Locate the cell with the specified text and output its [X, Y] center coordinate. 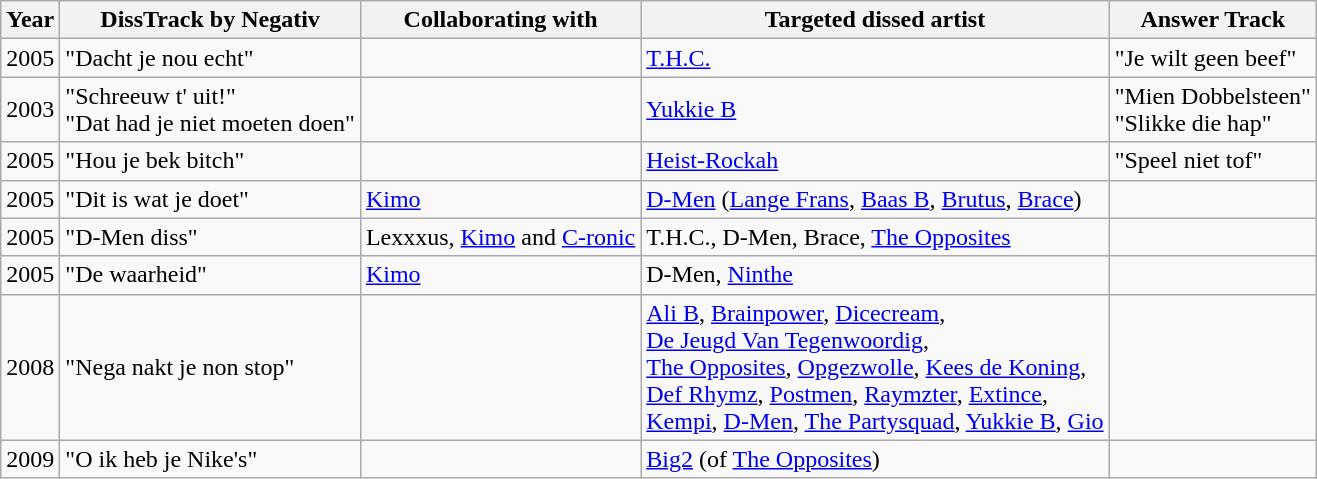
"Schreeuw t' uit!" "Dat had je niet moeten doen" [210, 110]
"De waarheid" [210, 275]
Collaborating with [500, 20]
Answer Track [1212, 20]
"Hou je bek bitch" [210, 161]
T.H.C. [875, 58]
"Speel niet tof" [1212, 161]
2003 [30, 110]
"Je wilt geen beef" [1212, 58]
2008 [30, 367]
"Dit is wat je doet" [210, 199]
Year [30, 20]
"D-Men diss" [210, 237]
2009 [30, 459]
"Nega nakt je non stop" [210, 367]
DissTrack by Negativ [210, 20]
"O ik heb je Nike's" [210, 459]
D-Men, Ninthe [875, 275]
"Mien Dobbelsteen" "Slikke die hap" [1212, 110]
D-Men (Lange Frans, Baas B, Brutus, Brace) [875, 199]
Big2 (of The Opposites) [875, 459]
Lexxxus, Kimo and C-ronic [500, 237]
"Dacht je nou echt" [210, 58]
T.H.C., D-Men, Brace, The Opposites [875, 237]
Heist-Rockah [875, 161]
Targeted dissed artist [875, 20]
Yukkie B [875, 110]
